Determine the (X, Y) coordinate at the center of the cell enclosing the given text.  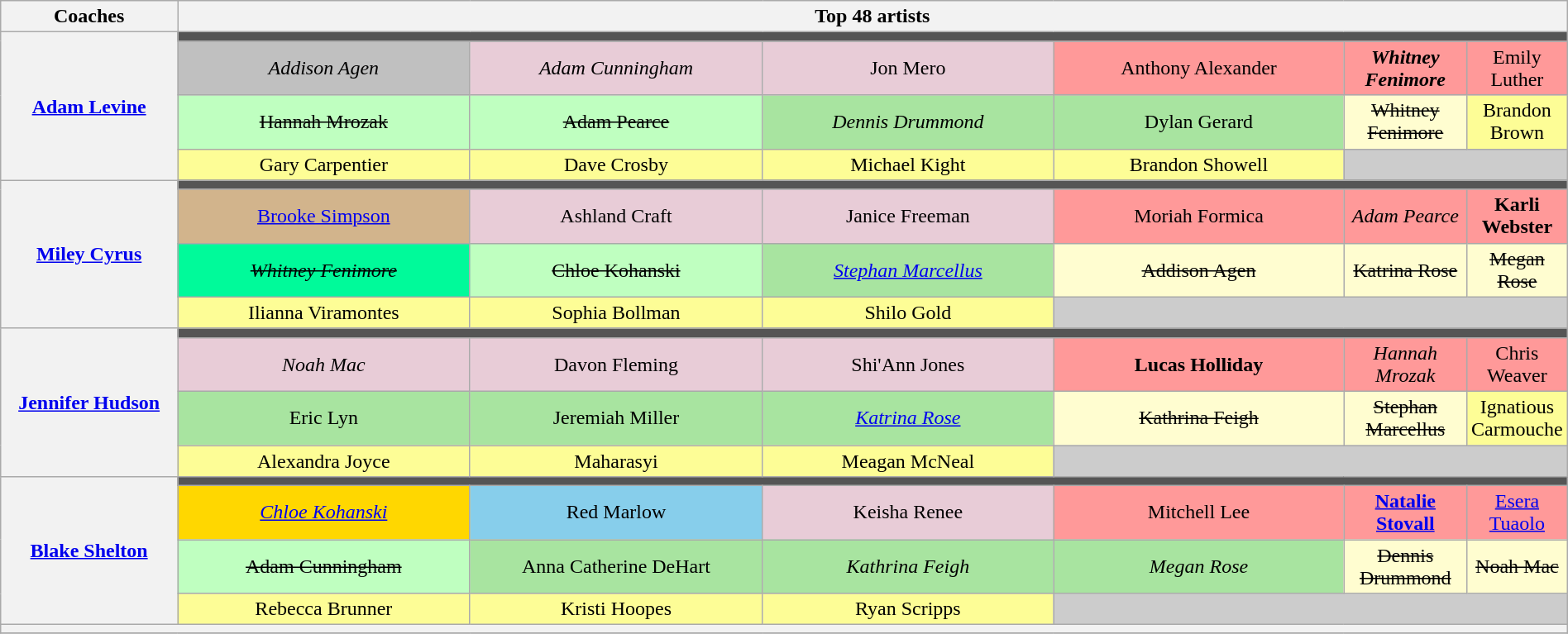
Anthony Alexander (1199, 68)
Maharasyi (616, 460)
Davon Fleming (616, 364)
Chris Weaver (1518, 364)
Brooke Simpson (323, 217)
Ashland Craft (616, 217)
Shi'Ann Jones (908, 364)
Brandon Brown (1518, 122)
Moriah Formica (1199, 217)
Esera Tuaolo (1518, 512)
Red Marlow (616, 512)
Michael Kight (908, 164)
Miley Cyrus (89, 255)
Jon Mero (908, 68)
Dylan Gerard (1199, 122)
Meagan McNeal (908, 460)
Jeremiah Miller (616, 418)
Kristi Hoopes (616, 609)
Gary Carpentier (323, 164)
Sophia Bollman (616, 312)
Alexandra Joyce (323, 460)
Natalie Stovall (1405, 512)
Ignatious Carmouche (1518, 418)
Top 48 artists (872, 17)
Shilo Gold (908, 312)
Emily Luther (1518, 68)
Mitchell Lee (1199, 512)
Coaches (89, 17)
Adam Levine (89, 106)
Brandon Showell (1199, 164)
Blake Shelton (89, 551)
Karli Webster (1518, 217)
Ilianna Viramontes (323, 312)
Keisha Renee (908, 512)
Rebecca Brunner (323, 609)
Jennifer Hudson (89, 402)
Anna Catherine DeHart (616, 567)
Ryan Scripps (908, 609)
Janice Freeman (908, 217)
Lucas Holliday (1199, 364)
Dave Crosby (616, 164)
Eric Lyn (323, 418)
